Determine the (x, y) coordinate at the center of the cell enclosing the given text.  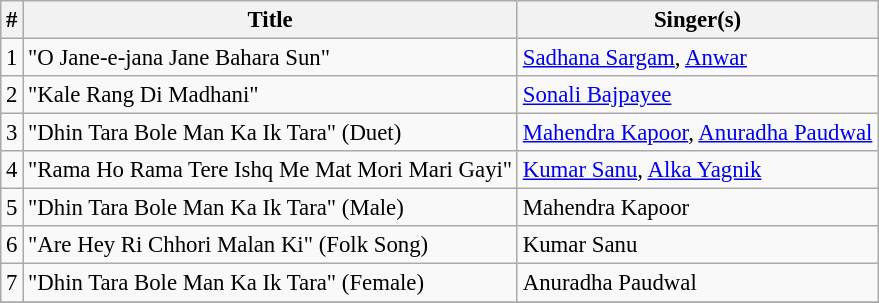
Sonali Bajpayee (697, 95)
# (12, 20)
Singer(s) (697, 20)
"Dhin Tara Bole Man Ka Ik Tara" (Male) (270, 208)
"Kale Rang Di Madhani" (270, 95)
"O Jane-e-jana Jane Bahara Sun" (270, 58)
"Are Hey Ri Chhori Malan Ki" (Folk Song) (270, 245)
7 (12, 283)
5 (12, 208)
1 (12, 58)
"Dhin Tara Bole Man Ka Ik Tara" (Duet) (270, 133)
3 (12, 133)
Sadhana Sargam, Anwar (697, 58)
2 (12, 95)
4 (12, 170)
Anuradha Paudwal (697, 283)
Mahendra Kapoor (697, 208)
6 (12, 245)
Kumar Sanu (697, 245)
Kumar Sanu, Alka Yagnik (697, 170)
"Dhin Tara Bole Man Ka Ik Tara" (Female) (270, 283)
Mahendra Kapoor, Anuradha Paudwal (697, 133)
"Rama Ho Rama Tere Ishq Me Mat Mori Mari Gayi" (270, 170)
Title (270, 20)
